For the text-containing cell, return its midpoint in (X, Y) coordinate format. 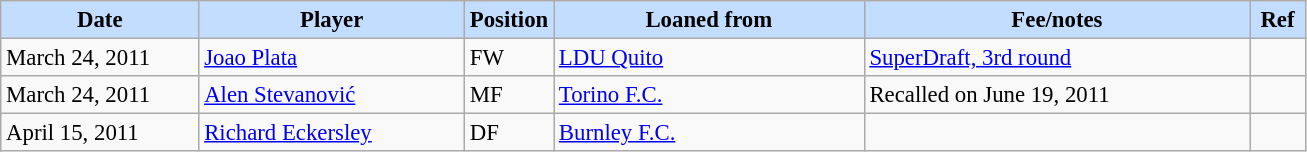
April 15, 2011 (100, 133)
SuperDraft, 3rd round (1057, 58)
Ref (1278, 20)
Torino F.C. (710, 95)
Player (332, 20)
Fee/notes (1057, 20)
Alen Stevanović (332, 95)
MF (508, 95)
Richard Eckersley (332, 133)
Date (100, 20)
Position (508, 20)
DF (508, 133)
Burnley F.C. (710, 133)
FW (508, 58)
LDU Quito (710, 58)
Loaned from (710, 20)
Joao Plata (332, 58)
Recalled on June 19, 2011 (1057, 95)
